For the text-containing cell, return its midpoint in (X, Y) coordinate format. 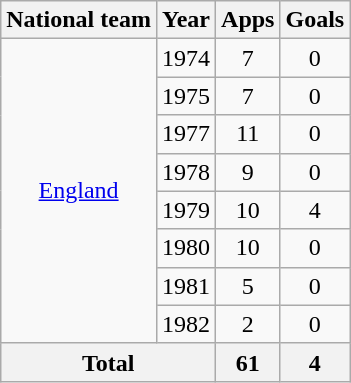
Total (108, 362)
National team (79, 20)
Year (186, 20)
1974 (186, 58)
5 (248, 286)
1978 (186, 172)
England (79, 191)
1980 (186, 248)
1981 (186, 286)
2 (248, 324)
1982 (186, 324)
Goals (315, 20)
61 (248, 362)
1975 (186, 96)
Apps (248, 20)
1979 (186, 210)
1977 (186, 134)
9 (248, 172)
11 (248, 134)
